Output the (x, y) coordinate of the center of the cell containing the given text.  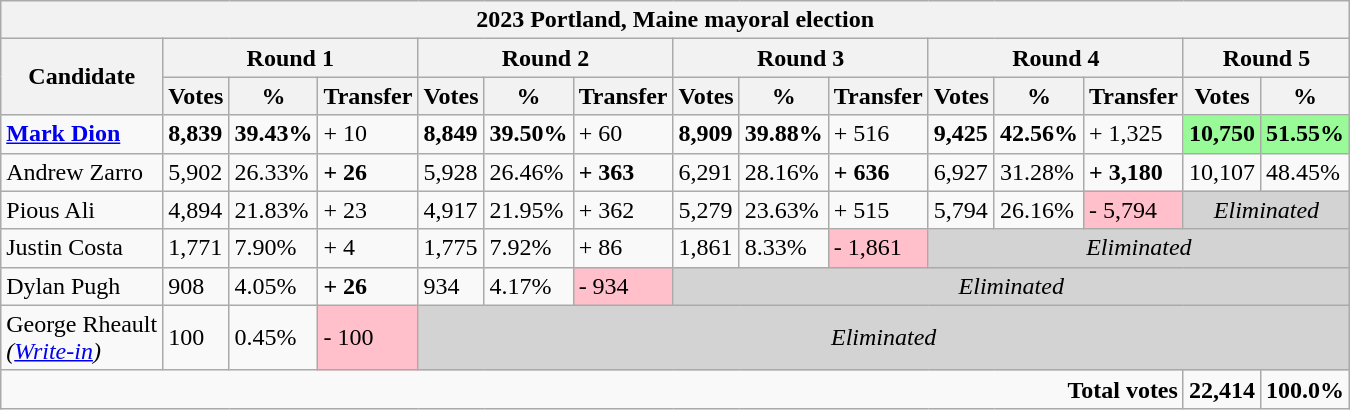
51.55% (1304, 134)
1,775 (451, 248)
+ 60 (623, 134)
1,771 (196, 248)
9,425 (961, 134)
- 1,861 (878, 248)
6,291 (706, 172)
39.43% (274, 134)
Round 3 (800, 58)
+ 3,180 (1133, 172)
22,414 (1222, 389)
5,928 (451, 172)
George Rheault(Write-in) (82, 338)
+ 516 (878, 134)
26.33% (274, 172)
934 (451, 286)
48.45% (1304, 172)
4.05% (274, 286)
5,902 (196, 172)
+ 636 (878, 172)
Mark Dion (82, 134)
4,894 (196, 210)
- 934 (623, 286)
7.92% (528, 248)
4.17% (528, 286)
+ 23 (368, 210)
26.16% (1038, 210)
+ 515 (878, 210)
2023 Portland, Maine mayoral election (676, 20)
42.56% (1038, 134)
+ 363 (623, 172)
Justin Costa (82, 248)
0.45% (274, 338)
Round 5 (1266, 58)
4,917 (451, 210)
1,861 (706, 248)
5,794 (961, 210)
26.46% (528, 172)
39.88% (784, 134)
- 5,794 (1133, 210)
7.90% (274, 248)
10,107 (1222, 172)
+ 362 (623, 210)
- 100 (368, 338)
8,839 (196, 134)
+ 1,325 (1133, 134)
6,927 (961, 172)
Dylan Pugh (82, 286)
+ 4 (368, 248)
39.50% (528, 134)
+ 10 (368, 134)
Round 4 (1056, 58)
31.28% (1038, 172)
8.33% (784, 248)
Total votes (592, 389)
21.95% (528, 210)
100 (196, 338)
Candidate (82, 77)
8,909 (706, 134)
23.63% (784, 210)
28.16% (784, 172)
8,849 (451, 134)
908 (196, 286)
21.83% (274, 210)
10,750 (1222, 134)
+ 86 (623, 248)
Round 2 (546, 58)
5,279 (706, 210)
Pious Ali (82, 210)
100.0% (1304, 389)
Andrew Zarro (82, 172)
Round 1 (290, 58)
